Capture the cell that displays the provided text and extract its [X, Y] central coordinate. 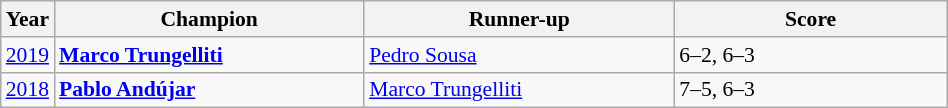
Pedro Sousa [519, 55]
2018 [28, 90]
2019 [28, 55]
7–5, 6–3 [810, 90]
6–2, 6–3 [810, 55]
Runner-up [519, 19]
Champion [209, 19]
Pablo Andújar [209, 90]
Year [28, 19]
Score [810, 19]
